Identify which cell holds the provided text, then report its (X, Y) central coordinate. 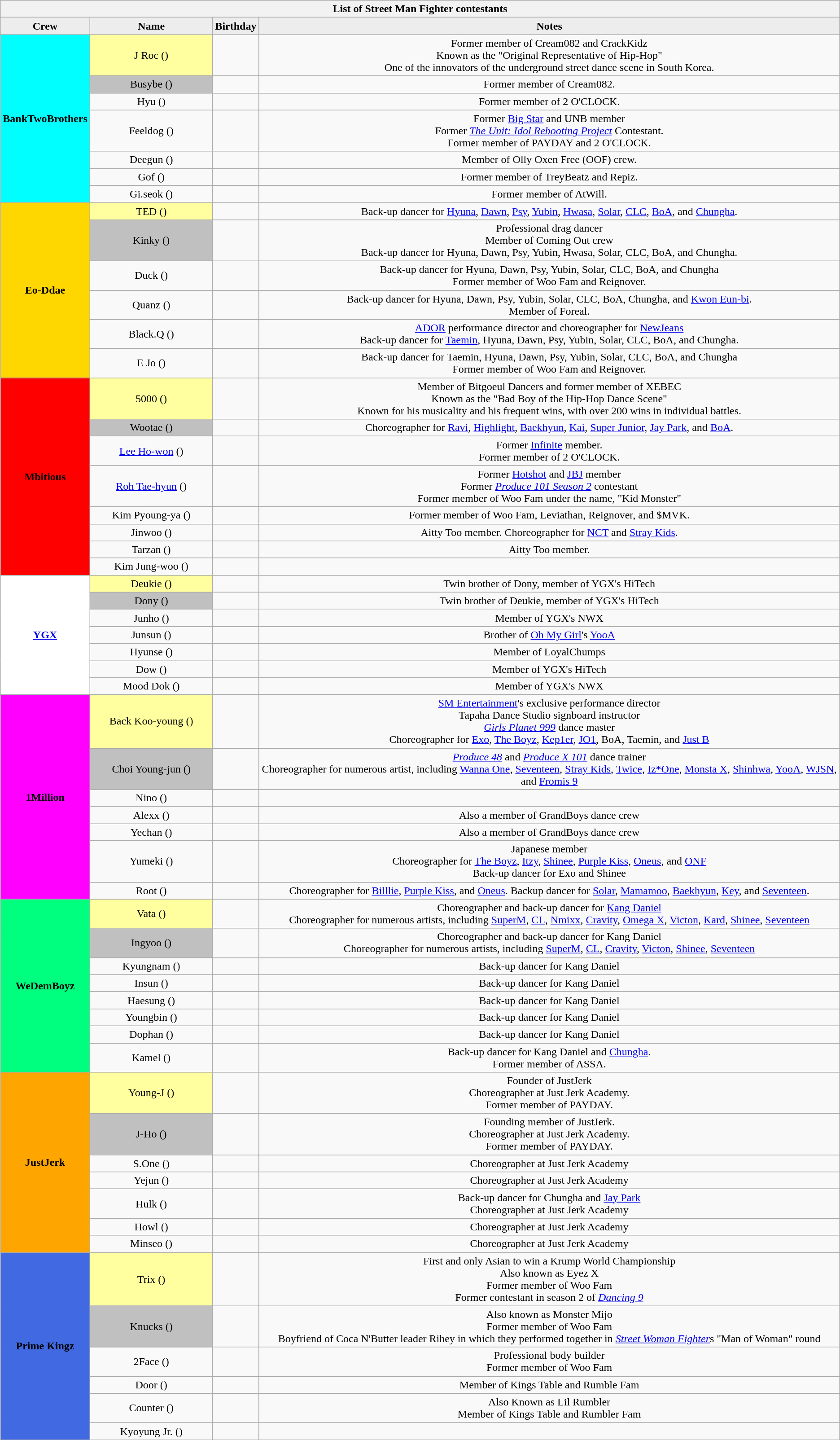
Back-up dancer for Taemin, Hyuna, Dawn, Psy, Yubin, Solar, CLC, BoA, and ChunghaFormer member of Woo Fam and Reignover. (549, 364)
Brother of Oh My Girl's YooA (549, 635)
Hyu () (151, 101)
Member of YGX's HiTech (549, 669)
Door () (151, 1385)
Haesung () (151, 1000)
Insun () (151, 983)
Jinwoo () (151, 532)
BankTwoBrothers (45, 119)
Founding member of JustJerk. Choreographer at Just Jerk Academy.Former member of PAYDAY. (549, 1134)
Alexx () (151, 815)
Gi.seok () (151, 194)
Notes (549, 26)
Back-up dancer for Kang Daniel and Chungha.Former member of ASSA. (549, 1058)
Deukie () (151, 584)
Back-up dancer for Hyuna, Dawn, Psy, Yubin, Hwasa, Solar, CLC, BoA, and Chungha. (549, 211)
TED () (151, 211)
WeDemBoyz (45, 986)
Trix () (151, 1279)
Hyunse () (151, 652)
Professional drag dancer Member of Coming Out crewBack-up dancer for Hyuna, Dawn, Psy, Yubin, Hwasa, Solar, CLC, BoA, and Chungha. (549, 240)
Kim Jung-woo () (151, 566)
Choreographer and back-up dancer for Kang DanielChoreographer for numerous artists, including SuperM, CL, Cravity, Victon, Shinee, Seventeen (549, 943)
Tarzan () (151, 549)
ADOR performance director and choreographer for NewJeansBack-up dancer for Taemin, Hyuna, Dawn, Psy, Yubin, Solar, CLC, BoA, and Chungha. (549, 334)
Young-J () (151, 1093)
Roh Tae-hyun () (151, 486)
J Roc () (151, 55)
Black.Q () (151, 334)
Member of Kings Table and Rumble Fam (549, 1385)
Vata () (151, 914)
JustJerk (45, 1163)
Professional body builderFormer member of Woo Fam (549, 1362)
Ingyoo () (151, 943)
Back-up dancer for Chungha and Jay Park Choreographer at Just Jerk Academy (549, 1204)
Howl () (151, 1227)
Twin brother of Deukie, member of YGX's HiTech (549, 601)
Member of LoyalChumps (549, 652)
Duck () (151, 276)
Crew (45, 26)
E Jo () (151, 364)
Hulk () (151, 1204)
Former member of Woo Fam, Leviathan, Reignover, and $MVK. (549, 515)
Back-up dancer for Hyuna, Dawn, Psy, Yubin, Solar, CLC, BoA, Chungha, and Kwon Eun-bi.Member of Foreal. (549, 304)
Kyungnam () (151, 966)
Minseo () (151, 1244)
5000 () (151, 399)
Birthday (236, 26)
Japanese memberChoreographer for The Boyz, Itzy, Shinee, Purple Kiss, Oneus, and ONF Back-up dancer for Exo and Shinee (549, 861)
Twin brother of Dony, member of YGX's HiTech (549, 584)
Choi Young-jun () (151, 769)
Prime Kingz (45, 1346)
Mbitious (45, 477)
Kinky () (151, 240)
Former member of TreyBeatz and Repiz. (549, 177)
J-Ho () (151, 1134)
Former member of 2 O'CLOCK. (549, 101)
Junsun () (151, 635)
Kamel () (151, 1058)
List of Street Man Fighter contestants (420, 9)
Aitty Too member. Choreographer for NCT and Stray Kids. (549, 532)
Gof () (151, 177)
Choreographer for Billlie, Purple Kiss, and Oneus. Backup dancer for Solar, Mamamoo, Baekhyun, Key, and Seventeen. (549, 891)
Yejun () (151, 1181)
Junho () (151, 618)
Counter () (151, 1408)
Former member of AtWill. (549, 194)
Back Koo-young () (151, 722)
Nino () (151, 798)
YGX (45, 635)
Dow () (151, 669)
Busybe () (151, 84)
Eo-Ddae (45, 290)
Kyoyung Jr. () (151, 1431)
Founder of JustJerk Choreographer at Just Jerk Academy.Former member of PAYDAY. (549, 1093)
Back-up dancer for Hyuna, Dawn, Psy, Yubin, Solar, CLC, BoA, and ChunghaFormer member of Woo Fam and Reignover. (549, 276)
2Face () (151, 1362)
Name (151, 26)
Knucks () (151, 1326)
Former Big Star and UNB memberFormer The Unit: Idol Rebooting Project Contestant.Former member of PAYDAY and 2 O'CLOCK. (549, 131)
Youngbin () (151, 1017)
First and only Asian to win a Krump World ChampionshipAlso known as Eyez XFormer member of Woo FamFormer contestant in season 2 of Dancing 9 (549, 1279)
Yechan () (151, 832)
Mood Dok () (151, 686)
Former member of Cream082. (549, 84)
Deegun () (151, 160)
Feeldog () (151, 131)
Yumeki () (151, 861)
Former Infinite member.Former member of 2 O'CLOCK. (549, 451)
S.One () (151, 1163)
1Million (45, 797)
Aitty Too member. (549, 549)
Dony () (151, 601)
Also Known as Lil RumblerMember of Kings Table and Rumbler Fam (549, 1408)
Former Hotshot and JBJ memberFormer Produce 101 Season 2 contestantFormer member of Woo Fam under the name, "Kid Monster" (549, 486)
Root () (151, 891)
Kim Pyoung-ya () (151, 515)
Choreographer for Ravi, Highlight, Baekhyun, Kai, Super Junior, Jay Park, and BoA. (549, 428)
Lee Ho-won () (151, 451)
Member of Olly Oxen Free (OOF) crew. (549, 160)
Dophan () (151, 1034)
Quanz () (151, 304)
Wootae () (151, 428)
